Find where the given text appears and provide that cell's center as [X, Y] coordinate. 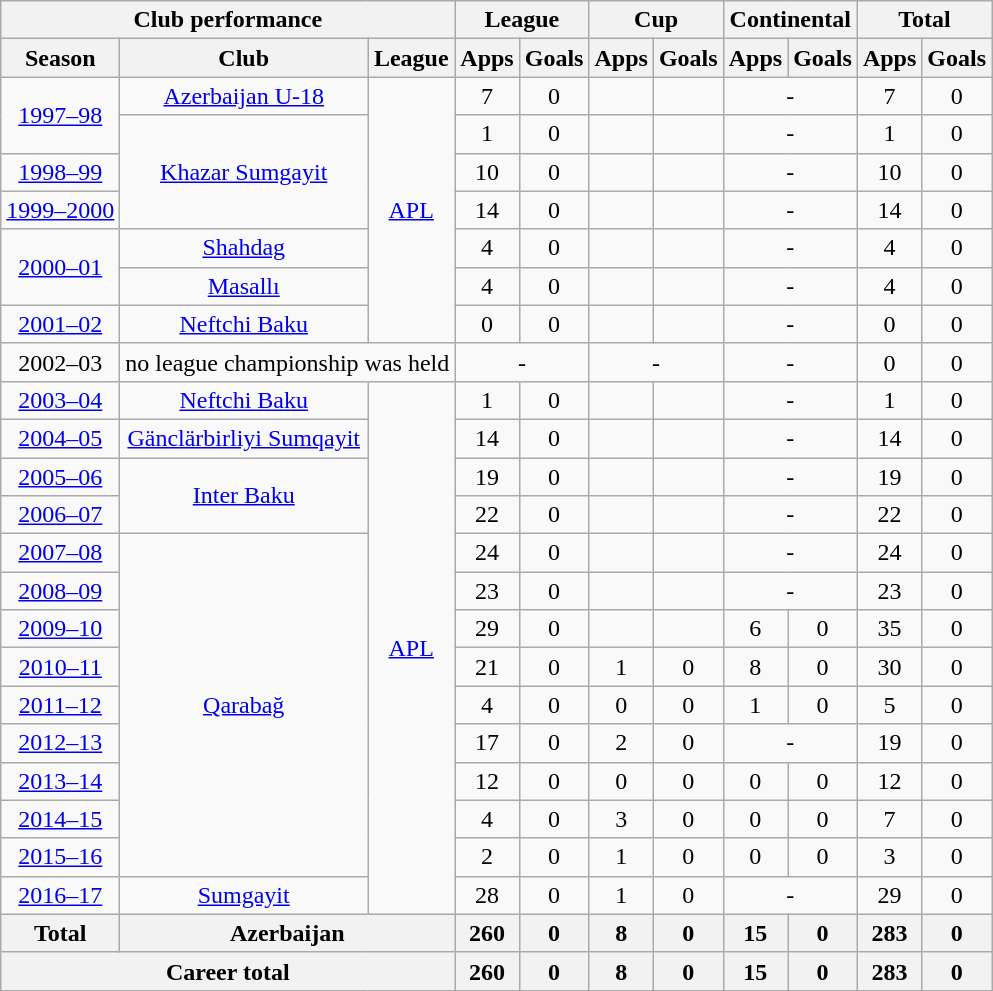
2002–03 [60, 362]
Club performance [228, 20]
6 [755, 629]
Gänclärbirliyi Sumqayit [244, 438]
Sumgayit [244, 895]
17 [487, 743]
no league championship was held [288, 362]
2008–09 [60, 591]
Azerbaijan U-18 [244, 96]
Azerbaijan [288, 933]
2005–06 [60, 477]
2013–14 [60, 781]
21 [487, 667]
Career total [228, 971]
Cup [656, 20]
Club [244, 58]
2015–16 [60, 857]
2003–04 [60, 400]
Qarabağ [244, 706]
Masallı [244, 286]
35 [889, 629]
2012–13 [60, 743]
2000–01 [60, 267]
1998–99 [60, 172]
2004–05 [60, 438]
2011–12 [60, 705]
2006–07 [60, 515]
Shahdag [244, 248]
2010–11 [60, 667]
1997–98 [60, 115]
Khazar Sumgayit [244, 172]
30 [889, 667]
Inter Baku [244, 496]
2001–02 [60, 324]
2014–15 [60, 819]
5 [889, 705]
2007–08 [60, 553]
28 [487, 895]
1999–2000 [60, 210]
2016–17 [60, 895]
2009–10 [60, 629]
Season [60, 58]
Continental [790, 20]
